Pinpoint the cell where the given text exists, returning its (X, Y) midpoint coordinate. 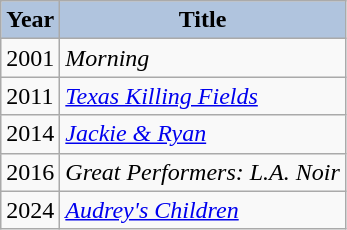
Texas Killing Fields (203, 96)
2001 (30, 58)
Title (203, 20)
2016 (30, 172)
Jackie & Ryan (203, 134)
Audrey's Children (203, 210)
Year (30, 20)
2014 (30, 134)
Great Performers: L.A. Noir (203, 172)
Morning (203, 58)
2024 (30, 210)
2011 (30, 96)
